Find where the given text appears and provide that cell's center as [x, y] coordinate. 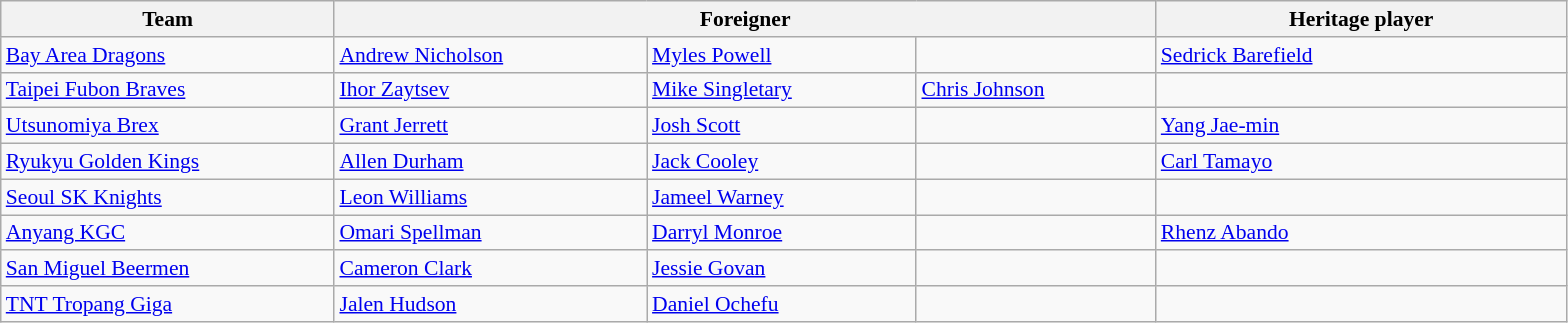
Ihor Zaytsev [490, 90]
Darryl Monroe [782, 233]
Cameron Clark [490, 269]
Jameel Warney [782, 197]
Utsunomiya Brex [168, 126]
Allen Durham [490, 162]
Jalen Hudson [490, 304]
Yang Jae-min [1362, 126]
Sedrick Barefield [1362, 55]
Omari Spellman [490, 233]
Mike Singletary [782, 90]
Heritage player [1362, 19]
Anyang KGC [168, 233]
Jack Cooley [782, 162]
Team [168, 19]
Carl Tamayo [1362, 162]
Daniel Ochefu [782, 304]
Ryukyu Golden Kings [168, 162]
Bay Area Dragons [168, 55]
Seoul SK Knights [168, 197]
Foreigner [744, 19]
TNT Tropang Giga [168, 304]
Jessie Govan [782, 269]
Myles Powell [782, 55]
San Miguel Beermen [168, 269]
Leon Williams [490, 197]
Grant Jerrett [490, 126]
Rhenz Abando [1362, 233]
Taipei Fubon Braves [168, 90]
Andrew Nicholson [490, 55]
Chris Johnson [1036, 90]
Josh Scott [782, 126]
